Output the (x, y) coordinate of the center of the cell containing the given text.  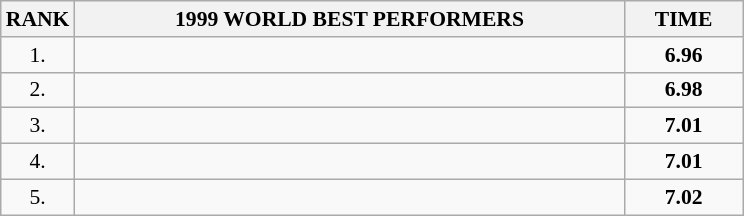
2. (38, 90)
4. (38, 162)
1999 WORLD BEST PERFORMERS (349, 19)
6.98 (684, 90)
1. (38, 55)
RANK (38, 19)
TIME (684, 19)
6.96 (684, 55)
3. (38, 126)
5. (38, 197)
7.02 (684, 197)
